Search for the cell housing the specified text and yield its [X, Y] center coordinate. 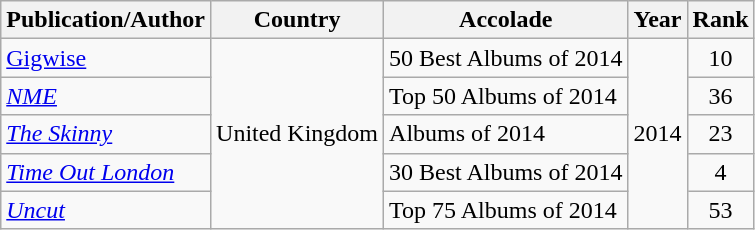
Time Out London [106, 172]
30 Best Albums of 2014 [506, 172]
50 Best Albums of 2014 [506, 58]
Gigwise [106, 58]
Publication/Author [106, 20]
53 [720, 210]
4 [720, 172]
The Skinny [106, 134]
Rank [720, 20]
23 [720, 134]
36 [720, 96]
United Kingdom [298, 134]
Top 75 Albums of 2014 [506, 210]
Year [658, 20]
10 [720, 58]
NME [106, 96]
Country [298, 20]
Uncut [106, 210]
Top 50 Albums of 2014 [506, 96]
2014 [658, 134]
Accolade [506, 20]
Albums of 2014 [506, 134]
